Return [x, y] of the center of cell containing provided text 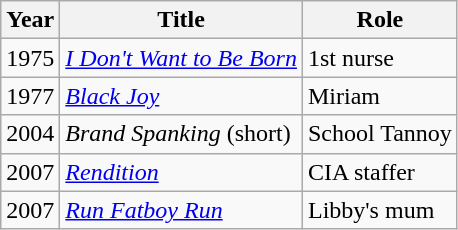
1975 [30, 58]
1977 [30, 96]
Run Fatboy Run [182, 210]
2004 [30, 134]
Libby's mum [380, 210]
Role [380, 20]
Brand Spanking (short) [182, 134]
Rendition [182, 172]
School Tannoy [380, 134]
Miriam [380, 96]
Year [30, 20]
CIA staffer [380, 172]
Black Joy [182, 96]
1st nurse [380, 58]
I Don't Want to Be Born [182, 58]
Title [182, 20]
